From the cell containing the given text, extract its center point as [X, Y] coordinate. 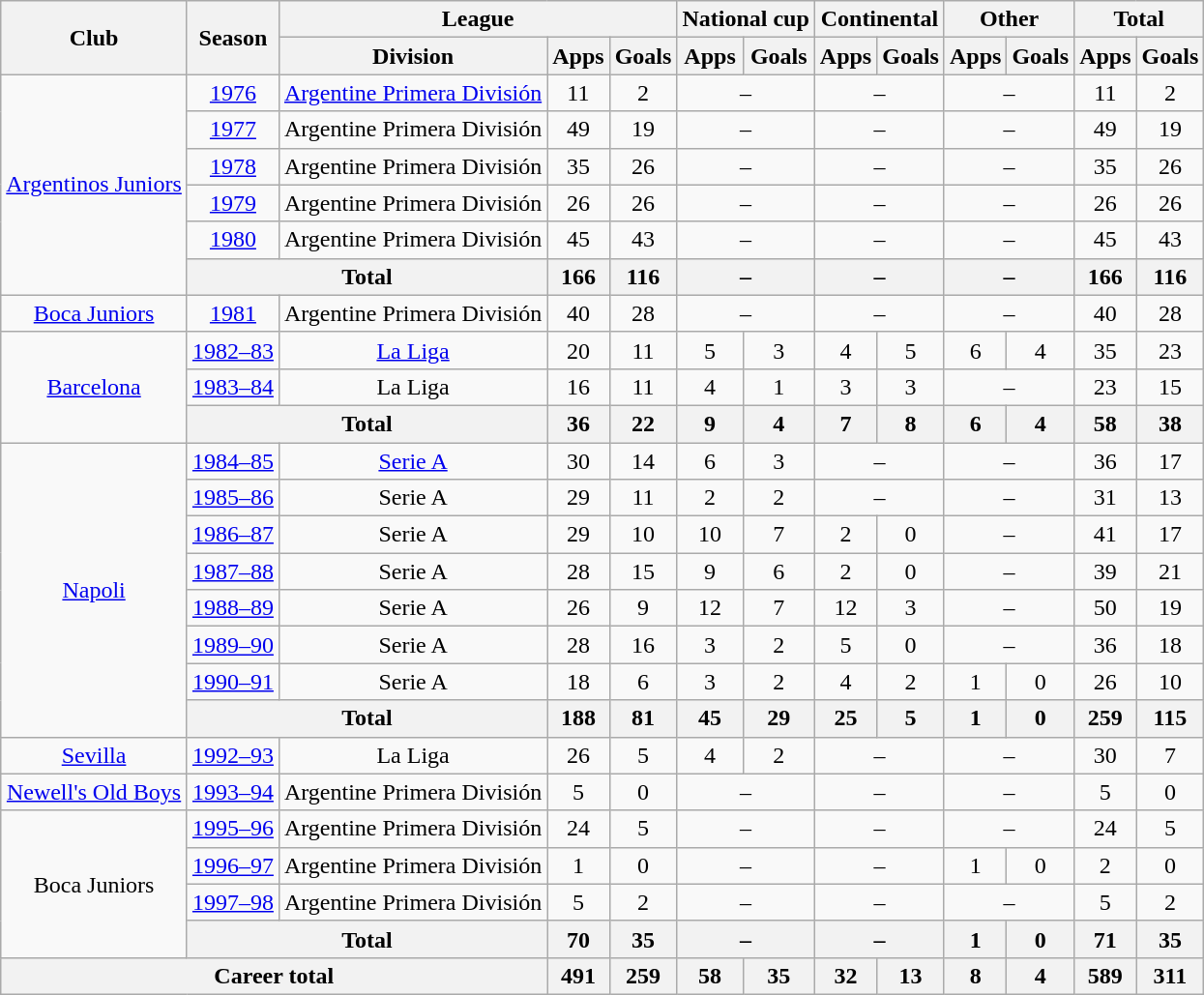
311 [1170, 976]
1988–89 [232, 608]
1992–93 [232, 755]
70 [578, 939]
589 [1105, 976]
Club [95, 38]
1983–84 [232, 387]
1984–85 [232, 461]
21 [1170, 571]
32 [845, 976]
Newell's Old Boys [95, 792]
Napoli [95, 590]
81 [643, 718]
1982–83 [232, 350]
Other [1009, 19]
50 [1105, 608]
League [478, 19]
1995–96 [232, 829]
1978 [232, 166]
1981 [232, 313]
22 [643, 424]
1986–87 [232, 535]
491 [578, 976]
188 [578, 718]
National cup [746, 19]
Career total [275, 976]
Argentinos Juniors [95, 185]
41 [1105, 535]
31 [1105, 498]
1977 [232, 130]
Continental [879, 19]
1993–94 [232, 792]
1987–88 [232, 571]
1980 [232, 240]
1976 [232, 93]
Barcelona [95, 387]
38 [1170, 424]
1989–90 [232, 645]
71 [1105, 939]
1996–97 [232, 865]
115 [1170, 718]
14 [643, 461]
Sevilla [95, 755]
1985–86 [232, 498]
39 [1105, 571]
25 [845, 718]
Season [232, 38]
1979 [232, 203]
1997–98 [232, 902]
20 [578, 350]
1990–91 [232, 682]
Division [412, 56]
